For the text-containing cell, return its midpoint in (X, Y) coordinate format. 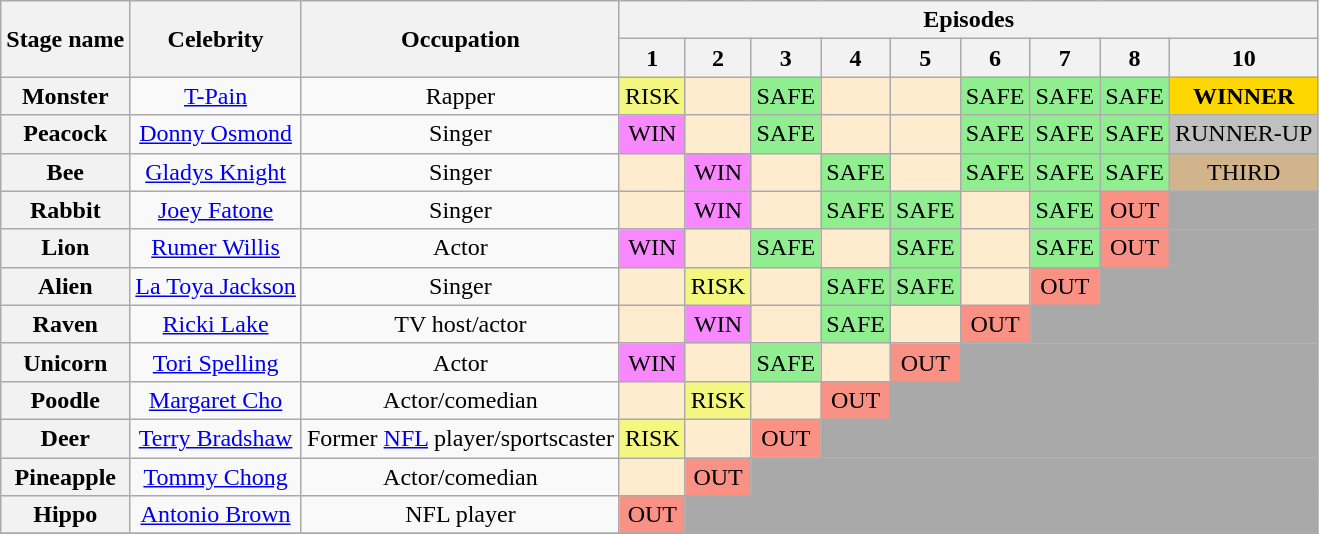
Monster (66, 96)
1 (652, 58)
Rapper (460, 96)
6 (995, 58)
Rabbit (66, 210)
Margaret Cho (216, 400)
7 (1065, 58)
Pineapple (66, 477)
Former NFL player/sportscaster (460, 438)
Rumer Willis (216, 248)
Tori Spelling (216, 362)
Alien (66, 286)
Bee (66, 172)
T-Pain (216, 96)
3 (786, 58)
Antonio Brown (216, 515)
Poodle (66, 400)
Stage name (66, 39)
Episodes (968, 20)
TV host/actor (460, 324)
Terry Bradshaw (216, 438)
Celebrity (216, 39)
5 (925, 58)
Tommy Chong (216, 477)
4 (856, 58)
Peacock (66, 134)
Raven (66, 324)
8 (1135, 58)
WINNER (1243, 96)
Gladys Knight (216, 172)
THIRD (1243, 172)
Hippo (66, 515)
10 (1243, 58)
Lion (66, 248)
La Toya Jackson (216, 286)
2 (718, 58)
Ricki Lake (216, 324)
Unicorn (66, 362)
NFL player (460, 515)
Donny Osmond (216, 134)
Deer (66, 438)
Occupation (460, 39)
RUNNER-UP (1243, 134)
Joey Fatone (216, 210)
